From the cell containing the given text, extract its center point as (X, Y) coordinate. 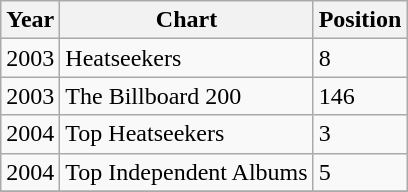
3 (360, 134)
Top Independent Albums (186, 172)
5 (360, 172)
Heatseekers (186, 58)
Position (360, 20)
Chart (186, 20)
8 (360, 58)
146 (360, 96)
Year (30, 20)
The Billboard 200 (186, 96)
Top Heatseekers (186, 134)
